For the text-containing cell, return its midpoint in (X, Y) coordinate format. 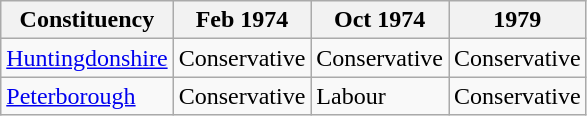
Constituency (87, 20)
Peterborough (87, 96)
Labour (380, 96)
Oct 1974 (380, 20)
1979 (518, 20)
Huntingdonshire (87, 58)
Feb 1974 (242, 20)
